Scan for the cell matching the given text and deliver its (x, y) coordinate at center. 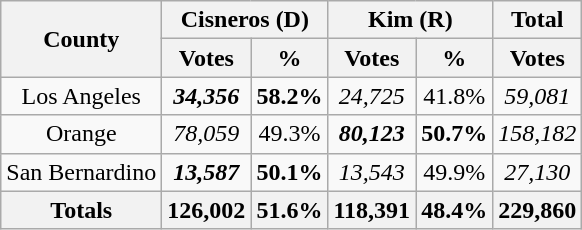
50.1% (290, 172)
229,860 (538, 210)
Total (538, 20)
48.4% (454, 210)
78,059 (206, 134)
Kim (R) (410, 20)
49.3% (290, 134)
50.7% (454, 134)
51.6% (290, 210)
County (82, 39)
34,356 (206, 96)
41.8% (454, 96)
Totals (82, 210)
Cisneros (D) (245, 20)
49.9% (454, 172)
59,081 (538, 96)
158,182 (538, 134)
Los Angeles (82, 96)
24,725 (372, 96)
58.2% (290, 96)
126,002 (206, 210)
Orange (82, 134)
13,587 (206, 172)
San Bernardino (82, 172)
27,130 (538, 172)
80,123 (372, 134)
118,391 (372, 210)
13,543 (372, 172)
